Output the (x, y) coordinate of the center of the cell containing the given text.  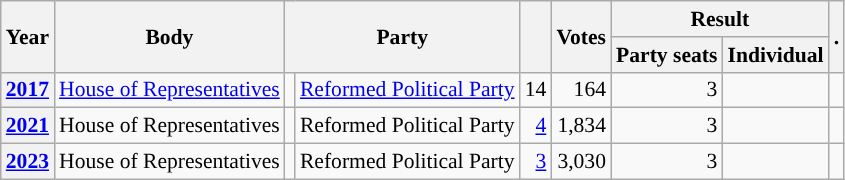
3,030 (581, 162)
Party (402, 36)
164 (581, 90)
. (837, 36)
2021 (28, 126)
2023 (28, 162)
4 (536, 126)
14 (536, 90)
Party seats (666, 55)
Year (28, 36)
Individual (775, 55)
Body (170, 36)
Result (720, 19)
1,834 (581, 126)
Votes (581, 36)
2017 (28, 90)
